Capture the cell that displays the provided text and extract its (X, Y) central coordinate. 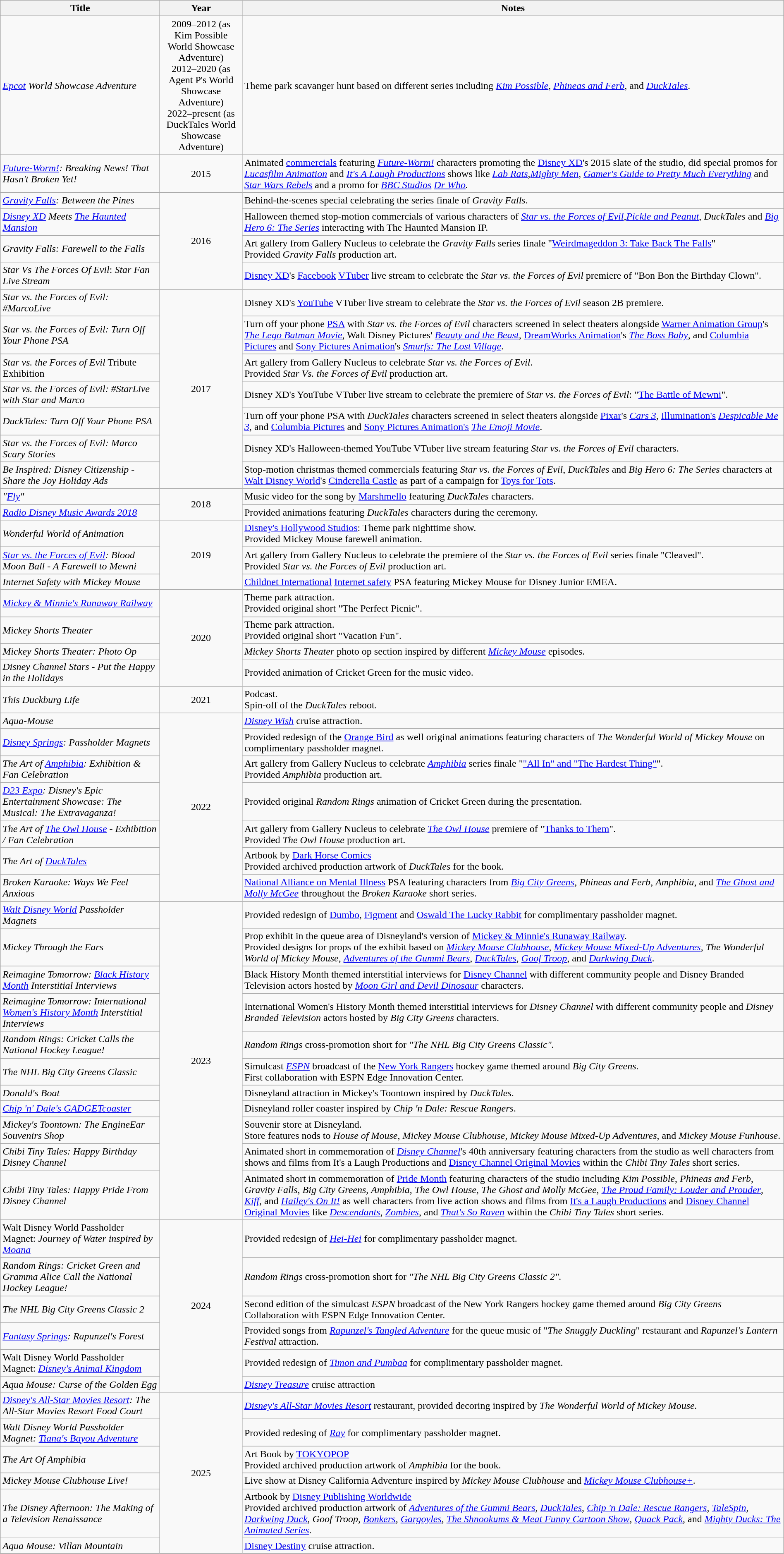
Chibi Tiny Tales: Happy Birthday Disney Channel (80, 1157)
Mickey Through the Ears (80, 947)
Wonderful World of Animation (80, 533)
Disney XD Meets The Haunted Mansion (80, 222)
Art Book by TOKYOPOPProvided archived production artwork of Amphibia for the book. (513, 1460)
The NHL Big City Greens Classic (80, 1072)
Internet Safety with Mickey Mouse (80, 582)
Donald's Boat (80, 1093)
Random Rings cross-promotion short for "The NHL Big City Greens Classic 2". (513, 1277)
Be Inspired: Disney Citizenship - Share the Joy Holiday Ads (80, 476)
Art gallery from Gallery Nucleus to celebrate Star vs. the Forces of Evil.Provided Star Vs. the Forces of Evil production art. (513, 367)
Title (80, 8)
Star vs. the Forces of Evil Tribute Exhibition (80, 367)
Star vs. the Forces of Evil: #StarLive with Star and Marco (80, 394)
Disney XD's Halloween-themed YouTube VTuber live stream featuring Star vs. the Forces of Evil characters. (513, 448)
Aqua Mouse: Curse of the Golden Egg (80, 1384)
Chip 'n' Dale's GADGETcoaster (80, 1109)
Theme park attraction.Provided original short "Vacation Fun". (513, 630)
2016 (201, 241)
The Disney Afternoon: The Making of a Television Renaissance (80, 1513)
2021 (201, 700)
Disneyland roller coaster inspired by Chip 'n Dale: Rescue Rangers. (513, 1109)
The Art Of Amphibia (80, 1460)
DuckTales: Turn Off Your Phone PSA (80, 421)
Walt Disney World Passholder Magnet: Disney's Animal Kingdom (80, 1363)
Live show at Disney California Adventure inspired by Mickey Mouse Clubhouse and Mickey Mouse Clubhouse+. (513, 1481)
2019 (201, 555)
Notes (513, 8)
The Art of The Owl House - Exhibition / Fan Celebration (80, 834)
Provided animations featuring DuckTales characters during the ceremony. (513, 512)
Disney's Hollywood Studios: Theme park nighttime show.Provided Mickey Mouse farewell animation. (513, 533)
Disney XD's YouTube VTuber live stream to celebrate the Star vs. the Forces of Evil season 2B premiere. (513, 303)
Future-Worm!: Breaking News! That Hasn't Broken Yet! (80, 174)
Podcast.Spin-off of the DuckTales reboot. (513, 700)
Theme park attraction.Provided original short "The Perfect Picnic". (513, 603)
Epcot World Showcase Adventure (80, 85)
The Art of Amphibia: Exhibition & Fan Celebration (80, 769)
Fantasy Springs: Rapunzel's Forest (80, 1336)
Broken Karaoke: Ways We Feel Anxious (80, 888)
The Art of DuckTales (80, 861)
Disney XD's YouTube VTuber live stream to celebrate the premiere of Star vs. the Forces of Evil: "The Battle of Mewni". (513, 394)
Mickey Shorts Theater: Photo Op (80, 651)
Star vs. the Forces of Evil: Blood Moon Ball - A Farewell to Mewni (80, 561)
Walt Disney World Passholder Magnet: Journey of Water inspired by Moana (80, 1238)
"Fly" (80, 497)
2015 (201, 174)
Random Rings: Cricket Green and Gramma Alice Call the National Hockey League! (80, 1277)
Disney's All-Star Movies Resort restaurant, provided decoring inspired by The Wonderful World of Mickey Mouse. (513, 1406)
Behind-the-scenes special celebrating the series finale of Gravity Falls. (513, 201)
Gravity Falls: Between the Pines (80, 201)
The NHL Big City Greens Classic 2 (80, 1309)
2018 (201, 504)
Childnet International Internet safety PSA featuring Mickey Mouse for Disney Junior EMEA. (513, 582)
Theme park scavanger hunt based on different series including Kim Possible, Phineas and Ferb, and DuckTales. (513, 85)
Random Rings cross-promotion short for "The NHL Big City Greens Classic". (513, 1045)
Mickey Mouse Clubhouse Live! (80, 1481)
Art gallery from Gallery Nucleus to celebrate The Owl House premiere of "Thanks to Them".Provided The Owl House production art. (513, 834)
Disney Wish cruise attraction. (513, 721)
Star vs. the Forces of Evil: Marco Scary Stories (80, 448)
2025 (201, 1473)
Chibi Tiny Tales: Happy Pride From Disney Channel (80, 1195)
Walt Disney World Passholder Magnets (80, 915)
Reimagine Tomorrow: International Women's History Month Interstitial Interviews (80, 1012)
Walt Disney World Passholder Magnet: Tiana's Bayou Adventure (80, 1432)
Gravity Falls: Farewell to the Falls (80, 249)
2023 (201, 1061)
Simulcast ESPN broadcast of the New York Rangers hockey game themed around Big City Greens.First collaboration with ESPN Edge Innovation Center. (513, 1072)
Provided redesign of Hei-Hei for complimentary passholder magnet. (513, 1238)
This Duckburg Life (80, 700)
Disney Treasure cruise attraction (513, 1384)
Provided redesign of Timon and Pumbaa for complimentary passholder magnet. (513, 1363)
Random Rings: Cricket Calls the National Hockey League! (80, 1045)
Disney Channel Stars - Put the Happy in the Holidays (80, 672)
D23 Expo: Disney's Epic Entertainment Showcase: The Musical: The Extravaganza! (80, 801)
Disney XD's Facebook VTuber live stream to celebrate the Star vs. the Forces of Evil premiere of "Bon Bon the Birthday Clown". (513, 275)
2024 (201, 1306)
Mickey Shorts Theater (80, 630)
Star vs. the Forces of Evil: Turn Off Your Phone PSA (80, 335)
2017 (201, 389)
Aqua Mouse: Villan Mountain (80, 1546)
Provided redesign of Dumbo, Figment and Oswald The Lucky Rabbit for complimentary passholder magnet. (513, 915)
Provided animation of Cricket Green for the music video. (513, 672)
2022 (201, 807)
Aqua-Mouse (80, 721)
Mickey's Toontown: The EngineEar Souvenirs Shop (80, 1130)
Disney's All-Star Movies Resort: The All-Star Movies Resort Food Court (80, 1406)
Mickey Shorts Theater photo op section inspired by different Mickey Mouse episodes. (513, 651)
Star vs. the Forces of Evil: #MarcoLive (80, 303)
Disney Springs: Passholder Magnets (80, 742)
Star Vs The Forces Of Evil: Star Fan Live Stream (80, 275)
Provided songs from Rapunzel's Tangled Adventure for the queue music of "The Snuggly Duckling" restaurant and Rapunzel's Lantern Festival attraction. (513, 1336)
Reimagine Tomorrow: Black History Month Interstitial Interviews (80, 980)
Disneyland attraction in Mickey's Toontown inspired by DuckTales. (513, 1093)
Radio Disney Music Awards 2018 (80, 512)
Artbook by Dark Horse ComicsProvided archived production artwork of DuckTales for the book. (513, 861)
2020 (201, 638)
Music video for the song by Marshmello featuring DuckTales characters. (513, 497)
Mickey & Minnie's Runaway Railway (80, 603)
Provided original Random Rings animation of Cricket Green during the presentation. (513, 801)
Disney Destiny cruise attraction. (513, 1546)
Art gallery from Gallery Nucleus to celebrate Amphibia series finale ""All In" and "The Hardest Thing"".Provided Amphibia production art. (513, 769)
Provided redesing of Ray for complimentary passholder magnet. (513, 1432)
Year (201, 8)
